Detect which cell encompasses the target text, then output its (x, y) center coordinate. 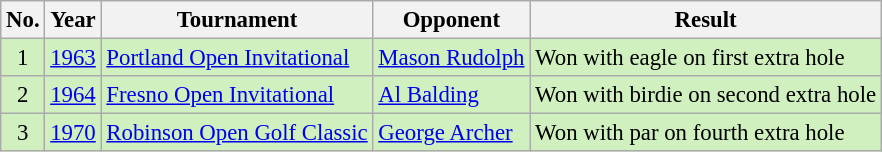
Tournament (237, 20)
1 (23, 58)
Opponent (452, 20)
Won with birdie on second extra hole (706, 95)
Mason Rudolph (452, 58)
2 (23, 95)
Al Balding (452, 95)
1964 (73, 95)
Robinson Open Golf Classic (237, 133)
Year (73, 20)
George Archer (452, 133)
Portland Open Invitational (237, 58)
1970 (73, 133)
1963 (73, 58)
Result (706, 20)
Won with eagle on first extra hole (706, 58)
3 (23, 133)
No. (23, 20)
Won with par on fourth extra hole (706, 133)
Fresno Open Invitational (237, 95)
